Search for the cell housing the specified text and yield its (x, y) center coordinate. 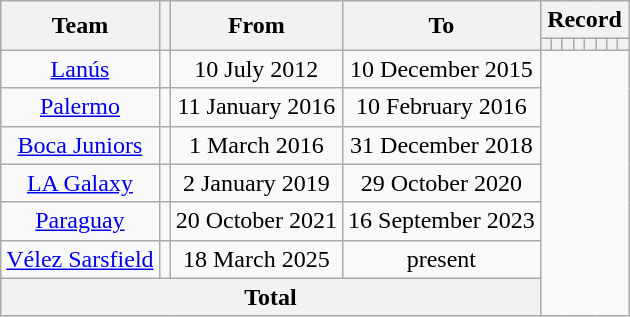
Record (584, 20)
2 January 2019 (256, 183)
10 December 2015 (442, 69)
Boca Juniors (80, 145)
Vélez Sarsfield (80, 259)
16 September 2023 (442, 221)
present (442, 259)
Paraguay (80, 221)
Team (80, 26)
31 December 2018 (442, 145)
29 October 2020 (442, 183)
10 July 2012 (256, 69)
From (256, 26)
LA Galaxy (80, 183)
20 October 2021 (256, 221)
18 March 2025 (256, 259)
Total (270, 297)
10 February 2016 (442, 107)
To (442, 26)
11 January 2016 (256, 107)
Lanús (80, 69)
Palermo (80, 107)
1 March 2016 (256, 145)
